From the cell containing the given text, extract its center point as (X, Y) coordinate. 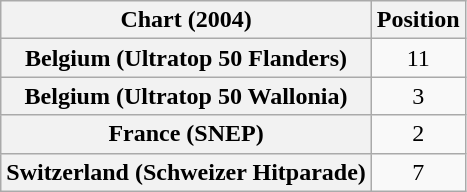
Belgium (Ultratop 50 Flanders) (186, 58)
Position (418, 20)
Belgium (Ultratop 50 Wallonia) (186, 96)
7 (418, 172)
Chart (2004) (186, 20)
11 (418, 58)
France (SNEP) (186, 134)
3 (418, 96)
2 (418, 134)
Switzerland (Schweizer Hitparade) (186, 172)
